From the cell containing the given text, extract its center point as (x, y) coordinate. 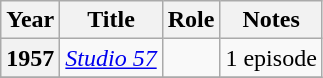
Title (111, 20)
1957 (30, 58)
Studio 57 (111, 58)
1 episode (271, 58)
Notes (271, 20)
Year (30, 20)
Role (191, 20)
